Pinpoint the cell where the given text exists, returning its (X, Y) midpoint coordinate. 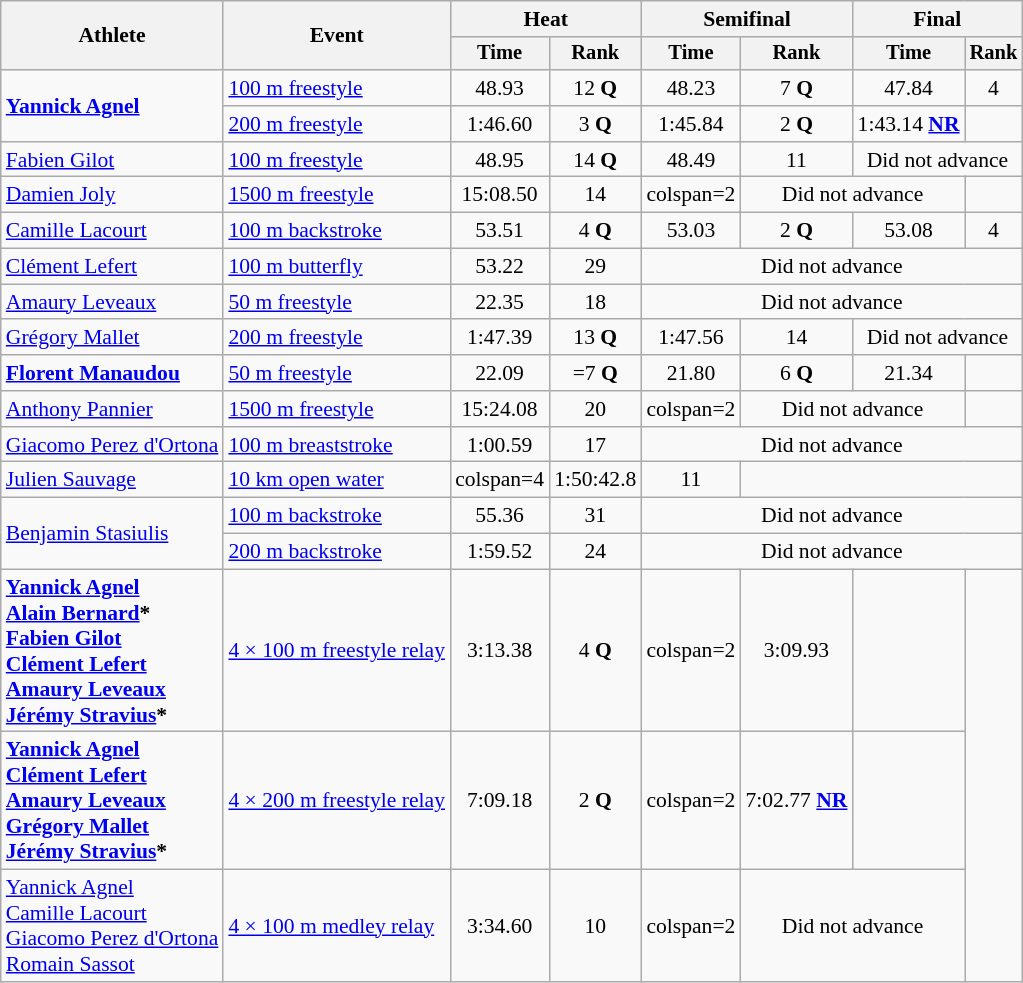
7:09.18 (500, 801)
Julien Sauvage (112, 480)
100 m breaststroke (336, 445)
4 × 200 m freestyle relay (336, 801)
1:50:42.8 (595, 480)
20 (595, 409)
1:47.39 (500, 338)
200 m backstroke (336, 552)
6 Q (796, 373)
1:45.84 (690, 124)
21.34 (909, 373)
Final (938, 19)
4 × 100 m medley relay (336, 926)
Yannick AgnelAlain Bernard*Fabien GilotClément LefertAmaury LeveauxJérémy Stravius* (112, 650)
24 (595, 552)
48.23 (690, 88)
47.84 (909, 88)
Semifinal (746, 19)
Yannick AgnelCamille LacourtGiacomo Perez d'OrtonaRomain Sassot (112, 926)
7:02.77 NR (796, 801)
3:09.93 (796, 650)
colspan=4 (500, 480)
22.09 (500, 373)
48.93 (500, 88)
12 Q (595, 88)
3:13.38 (500, 650)
48.95 (500, 160)
Yannick AgnelClément LefertAmaury LeveauxGrégory MalletJérémy Stravius* (112, 801)
18 (595, 302)
Benjamin Stasiulis (112, 534)
3 Q (595, 124)
10 (595, 926)
7 Q (796, 88)
Florent Manaudou (112, 373)
22.35 (500, 302)
53.08 (909, 231)
53.22 (500, 267)
Fabien Gilot (112, 160)
Anthony Pannier (112, 409)
Heat (546, 19)
Athlete (112, 36)
15:08.50 (500, 195)
15:24.08 (500, 409)
1:47.56 (690, 338)
14 Q (595, 160)
53.51 (500, 231)
29 (595, 267)
13 Q (595, 338)
1:46.60 (500, 124)
1:59.52 (500, 552)
Event (336, 36)
10 km open water (336, 480)
31 (595, 516)
3:34.60 (500, 926)
55.36 (500, 516)
=7 Q (595, 373)
21.80 (690, 373)
4 × 100 m freestyle relay (336, 650)
Damien Joly (112, 195)
Amaury Leveaux (112, 302)
48.49 (690, 160)
Grégory Mallet (112, 338)
1:43.14 NR (909, 124)
Giacomo Perez d'Ortona (112, 445)
53.03 (690, 231)
1:00.59 (500, 445)
17 (595, 445)
Clément Lefert (112, 267)
Yannick Agnel (112, 106)
Camille Lacourt (112, 231)
100 m butterfly (336, 267)
